Provide the (X, Y) coordinate of the cell's center where the given text is located.  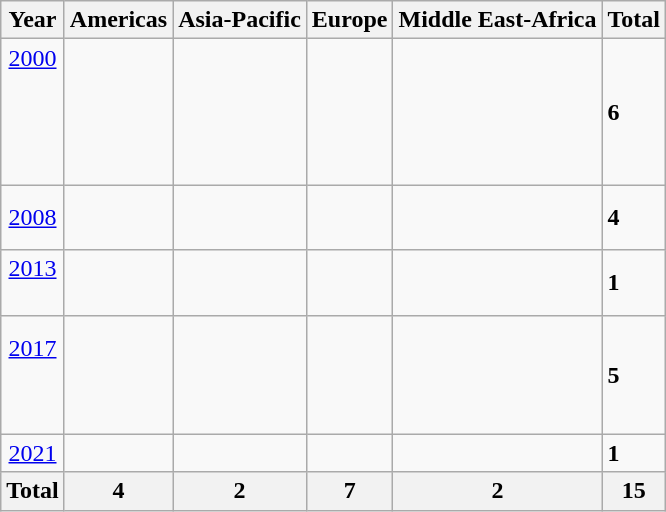
2013 (33, 282)
2021 (33, 453)
5 (634, 374)
7 (350, 491)
6 (634, 112)
2000 (33, 112)
Europe (350, 20)
Asia-Pacific (240, 20)
Americas (118, 20)
Middle East-Africa (498, 20)
15 (634, 491)
2017 (33, 374)
Year (33, 20)
2008 (33, 218)
